Identify which cell holds the provided text, then report its [X, Y] central coordinate. 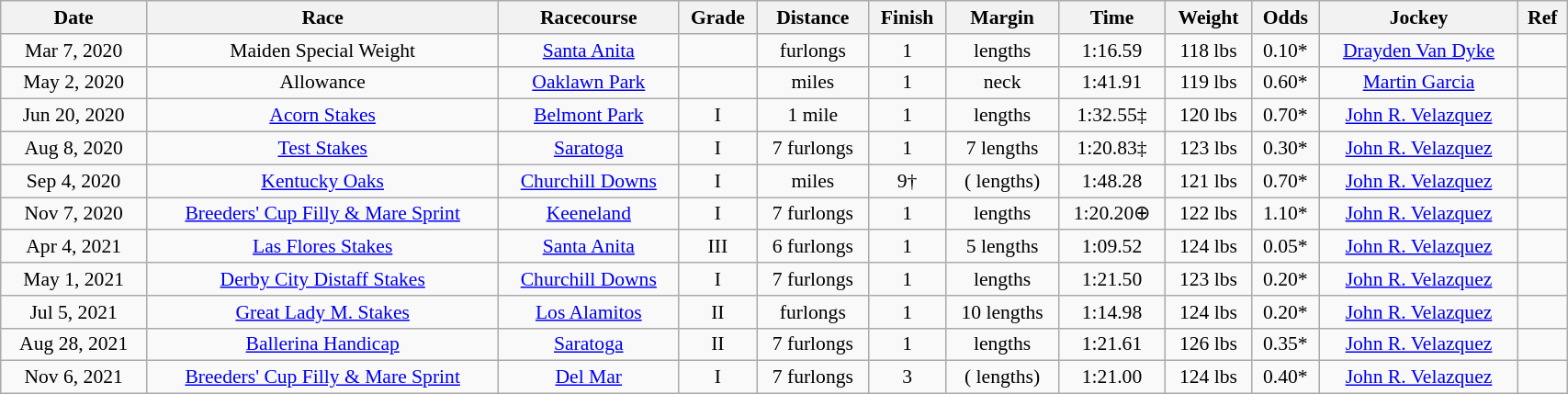
Allowance [323, 83]
Grade [718, 17]
10 lengths [1003, 312]
Belmont Park [589, 116]
1.10* [1286, 214]
0.35* [1286, 344]
Jun 20, 2020 [73, 116]
Date [73, 17]
Racecourse [589, 17]
3 [908, 377]
Acorn Stakes [323, 116]
126 lbs [1208, 344]
Weight [1208, 17]
Distance [813, 17]
119 lbs [1208, 83]
Apr 4, 2021 [73, 247]
1:09.52 [1112, 247]
May 1, 2021 [73, 279]
Race [323, 17]
121 lbs [1208, 181]
1:16.59 [1112, 51]
Keeneland [589, 214]
Ref [1543, 17]
Ballerina Handicap [323, 344]
1:41.91 [1112, 83]
Aug 8, 2020 [73, 149]
7 lengths [1003, 149]
Las Flores Stakes [323, 247]
1:21.50 [1112, 279]
1:20.20⊕ [1112, 214]
Aug 28, 2021 [73, 344]
1:21.00 [1112, 377]
Mar 7, 2020 [73, 51]
0.60* [1286, 83]
1:14.98 [1112, 312]
Sep 4, 2020 [73, 181]
Margin [1003, 17]
May 2, 2020 [73, 83]
6 furlongs [813, 247]
Del Mar [589, 377]
Finish [908, 17]
120 lbs [1208, 116]
III [718, 247]
Nov 6, 2021 [73, 377]
Jockey [1418, 17]
Great Lady M. Stakes [323, 312]
neck [1003, 83]
Time [1112, 17]
9† [908, 181]
Odds [1286, 17]
1:21.61 [1112, 344]
1:20.83‡ [1112, 149]
Drayden Van Dyke [1418, 51]
0.40* [1286, 377]
5 lengths [1003, 247]
Nov 7, 2020 [73, 214]
1:32.55‡ [1112, 116]
1:48.28 [1112, 181]
Maiden Special Weight [323, 51]
0.05* [1286, 247]
Los Alamitos [589, 312]
0.10* [1286, 51]
1 mile [813, 116]
Derby City Distaff Stakes [323, 279]
118 lbs [1208, 51]
Oaklawn Park [589, 83]
Martin Garcia [1418, 83]
Jul 5, 2021 [73, 312]
Test Stakes [323, 149]
Kentucky Oaks [323, 181]
122 lbs [1208, 214]
0.30* [1286, 149]
